Return [X, Y] of the center of cell containing provided text 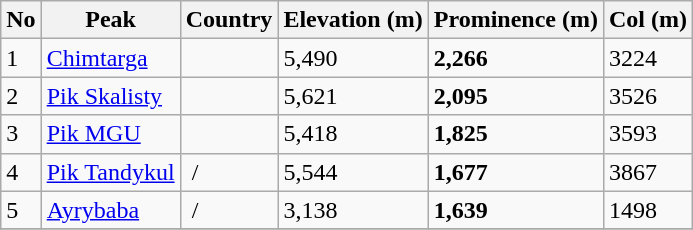
2 [21, 96]
Elevation (m) [353, 20]
3526 [648, 96]
Ayrybaba [110, 210]
5 [21, 210]
Chimtarga [110, 58]
3593 [648, 134]
4 [21, 172]
5,544 [353, 172]
1,825 [516, 134]
5,418 [353, 134]
Col (m) [648, 20]
3 [21, 134]
Pik Skalisty [110, 96]
5,621 [353, 96]
1498 [648, 210]
Country [229, 20]
Prominence (m) [516, 20]
No [21, 20]
3224 [648, 58]
1,677 [516, 172]
5,490 [353, 58]
Pik Tandykul [110, 172]
1,639 [516, 210]
2,266 [516, 58]
2,095 [516, 96]
3,138 [353, 210]
3867 [648, 172]
Pik MGU [110, 134]
1 [21, 58]
Peak [110, 20]
